Scan for the cell matching the given text and deliver its [x, y] coordinate at center. 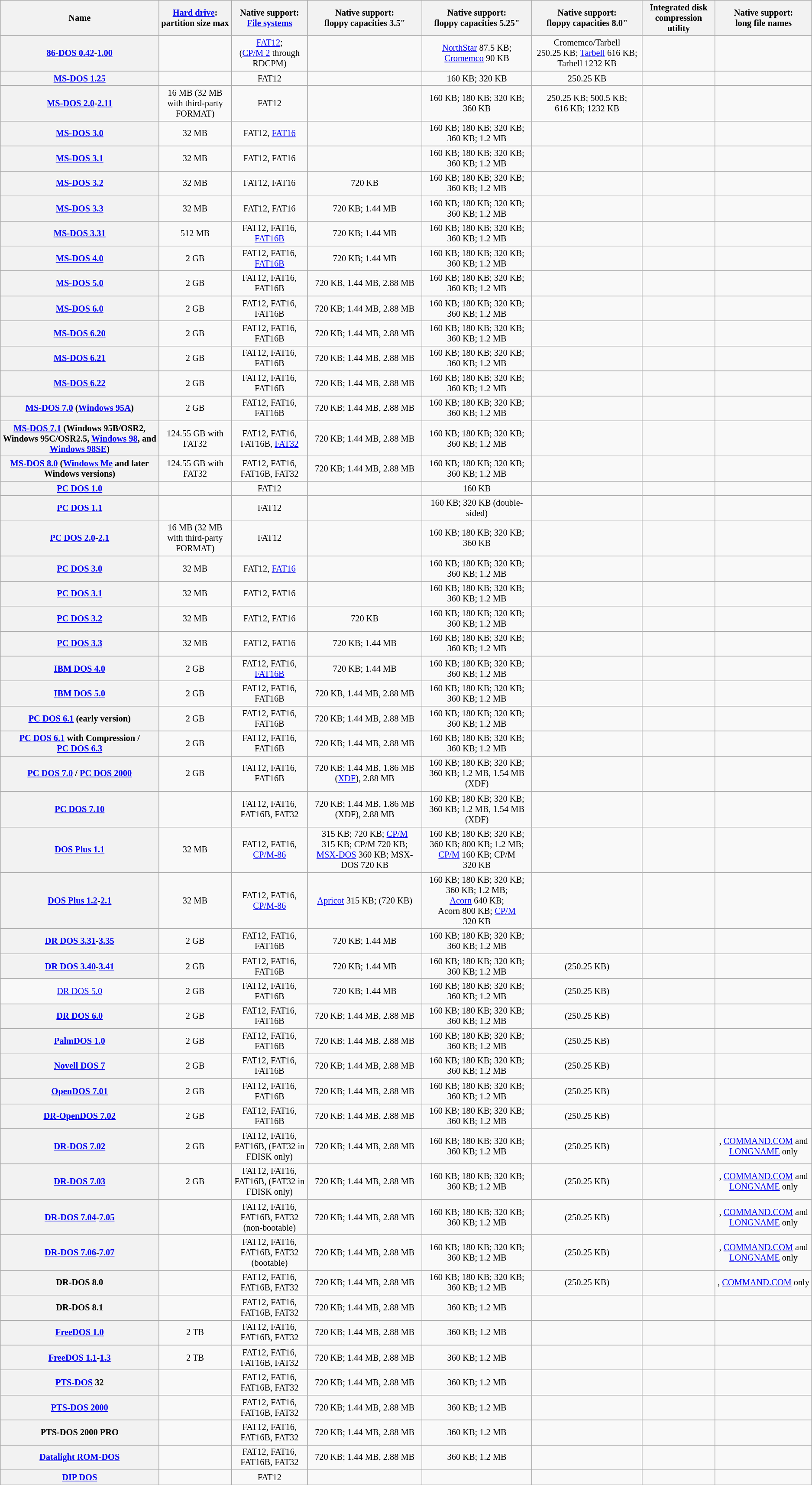
FreeDOS 1.0 [80, 1332]
DR-DOS 7.06-7.07 [80, 1252]
Hard drive: partition size max [195, 18]
DR-DOS 8.0 [80, 1283]
FAT12, FAT16, FAT16B, FAT32 (bootable) [269, 1252]
Native support:File systems [269, 18]
PC DOS 3.1 [80, 594]
MS-DOS 2.0-2.11 [80, 103]
IBM DOS 4.0 [80, 669]
250.25 KB [587, 78]
250.25 KB; 500.5 KB; 616 KB; 1232 KB [587, 103]
PC DOS 7.0 / PC DOS 2000 [80, 773]
Native support:long file names [763, 18]
160 KB; 320 KB (double-sided) [477, 508]
DR DOS 3.31-3.35 [80, 941]
DR DOS 3.40-3.41 [80, 966]
PC DOS 3.0 [80, 569]
PC DOS 6.1 (early version) [80, 718]
DR-DOS 8.1 [80, 1308]
DR DOS 5.0 [80, 991]
Native support:floppy capacities 3.5" [365, 18]
PC DOS 6.1 with Compression / PC DOS 6.3 [80, 744]
PC DOS 1.0 [80, 488]
PC DOS 3.2 [80, 618]
160 KB; 180 KB; 320 KB; 360 KB; 800 KB; 1.2 MB; CP/M 160 KB; CP/M 320 KB [477, 850]
FAT12;(CP/M 2 through RDCPM) [269, 53]
DOS Plus 1.2-2.1 [80, 900]
PC DOS 2.0-2.1 [80, 538]
PTS-DOS 2000 [80, 1407]
Integrated disk compression utility [679, 18]
DR-DOS 7.02 [80, 1146]
DR-DOS 7.04-7.05 [80, 1217]
PTS-DOS 2000 PRO [80, 1433]
315 KB; 720 KB; CP/M 315 KB; CP/M 720 KB; MSX-DOS 360 KB; MSX-DOS 720 KB [365, 850]
160 KB; 180 KB; 320 KB; 360 KB; 1.2 MB; Acorn 640 KB; Acorn 800 KB; CP/M 320 KB [477, 900]
160 KB [477, 488]
MS-DOS 3.1 [80, 159]
MS-DOS 6.20 [80, 333]
MS-DOS 4.0 [80, 258]
DOS Plus 1.1 [80, 850]
MS-DOS 3.31 [80, 234]
MS-DOS 3.2 [80, 183]
DIP DOS [80, 1477]
PC DOS 7.10 [80, 809]
Native support:floppy capacities 5.25" [477, 18]
FAT12, FAT16, FAT16B, FAT32 (non-bootable) [269, 1217]
Native support:floppy capacities 8.0" [587, 18]
Datalight ROM-DOS [80, 1457]
DR-OpenDOS 7.02 [80, 1116]
MS-DOS 6.22 [80, 383]
PC DOS 3.3 [80, 643]
Novell DOS 7 [80, 1066]
Apricot 315 KB; (720 KB) [365, 900]
MS-DOS 5.0 [80, 283]
MS-DOS 8.0 (Windows Me and later Windows versions) [80, 468]
DR-DOS 7.03 [80, 1182]
MS-DOS 7.0 (Windows 95A) [80, 408]
MS-DOS 6.21 [80, 358]
MS-DOS 7.1 (Windows 95B/OSR2, Windows 95C/OSR2.5, Windows 98, and Windows 98SE) [80, 439]
OpenDOS 7.01 [80, 1091]
MS-DOS 1.25 [80, 78]
MS-DOS 6.0 [80, 309]
PTS-DOS 32 [80, 1383]
FreeDOS 1.1-1.3 [80, 1358]
512 MB [195, 234]
86-DOS 0.42-1.00 [80, 53]
MS-DOS 3.0 [80, 133]
Cromemco/Tarbell 250.25 KB; Tarbell 616 KB; Tarbell 1232 KB [587, 53]
DR DOS 6.0 [80, 1016]
PC DOS 1.1 [80, 508]
IBM DOS 5.0 [80, 693]
MS-DOS 3.3 [80, 208]
NorthStar 87.5 KB; Cromemco 90 KB [477, 53]
160 KB; 320 KB [477, 78]
Name [80, 18]
, COMMAND.COM only [763, 1283]
PalmDOS 1.0 [80, 1041]
